Provide the [x, y] coordinate of the cell's center where the given text is located.  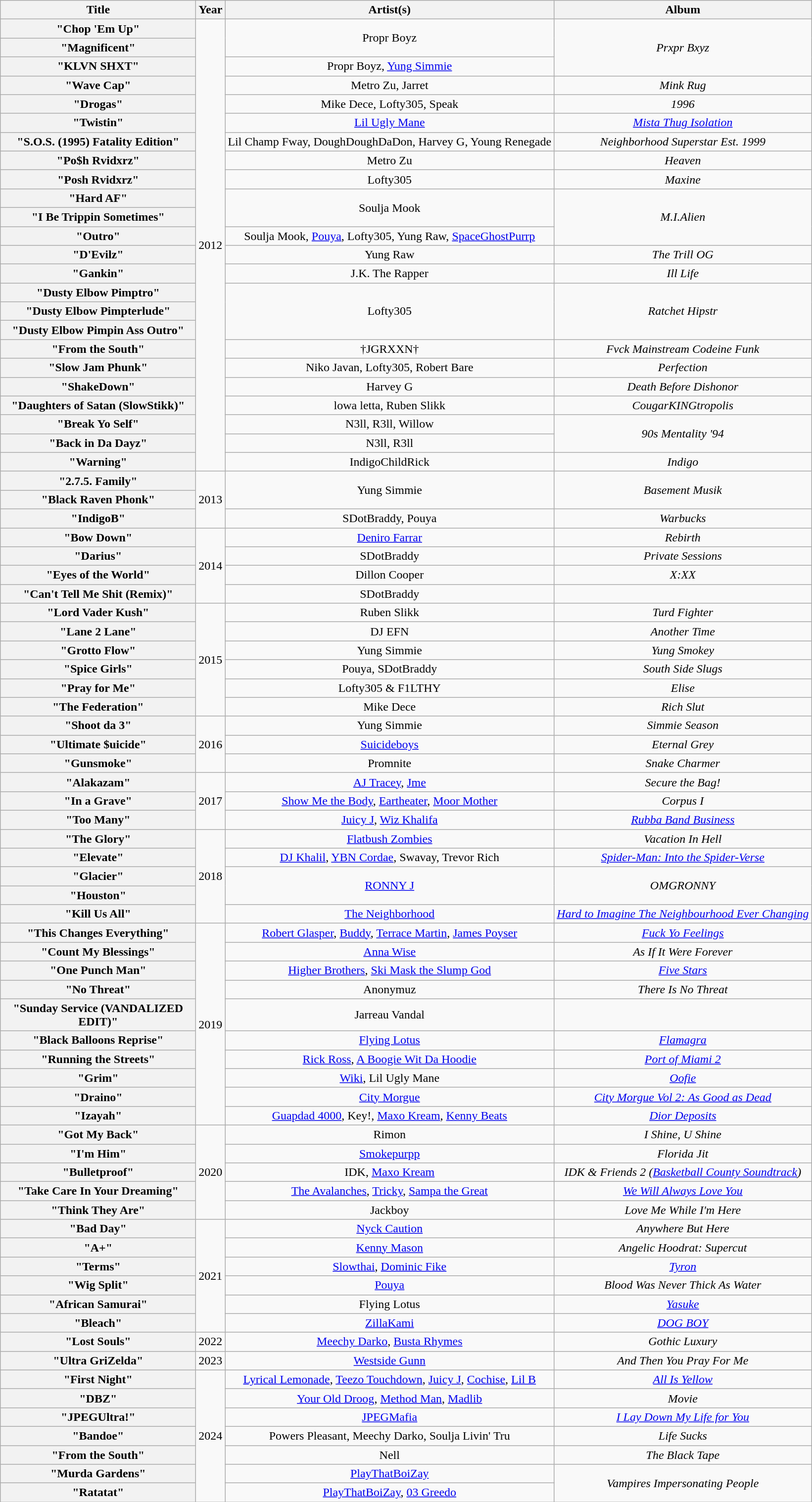
Deniro Farrar [390, 537]
2020 [211, 1172]
2019 [211, 1024]
Powers Pleasant, Meechy Darko, Soulja Livin' Tru [390, 1436]
"Think They Are" [98, 1210]
Juicy J, Wiz Khalifa [390, 820]
Ill Life [683, 274]
"Elevate" [98, 858]
2021 [211, 1276]
Five Stars [683, 970]
There Is No Threat [683, 989]
"I Be Trippin Sometimes" [98, 217]
"A+" [98, 1248]
"Spice Girls" [98, 669]
The Trill OG [683, 255]
Lyrical Lemonade, Teezo Touchdown, Juicy J, Cochise, Lil B [390, 1379]
"Lost Souls" [98, 1342]
"I'm Him" [98, 1154]
Tyron [683, 1266]
Eternal Grey [683, 744]
"Slow Jam Phunk" [98, 368]
90s Mentality '94 [683, 434]
"Black Balloons Reprise" [98, 1040]
Another Time [683, 631]
N3ll, R3ll [390, 443]
"Kill Us All" [98, 914]
Show Me the Body, Eartheater, Moor Mother [390, 801]
Mike Dece, Lofty305, Speak [390, 104]
OMGRONNY [683, 886]
AJ Tracey, Jme [390, 782]
Ruben Slikk [390, 613]
Fvck Mainstream Codeine Funk [683, 349]
PlayThatBoiZay, 03 Greedo [390, 1493]
"Bulletproof" [98, 1172]
"Bow Down" [98, 537]
"Bandoe" [98, 1436]
"Eyes of the World" [98, 575]
"Gunsmoke" [98, 763]
2013 [211, 499]
Nyck Caution [390, 1229]
"Dusty Elbow Pimpin Ass Outro" [98, 330]
"Po$h Rvidxrz" [98, 160]
ZillaKami [390, 1323]
Death Before Dishonor [683, 387]
"Ultra GriZelda" [98, 1360]
2015 [211, 660]
"The Glory" [98, 839]
2017 [211, 801]
Rubba Band Business [683, 820]
†JGRXXN† [390, 349]
"Izayah" [98, 1115]
Lofty305 & F1LTHY [390, 688]
lowa letta, Ruben Slikk [390, 405]
Spider-Man: Into the Spider-Verse [683, 858]
"Ultimate $uicide" [98, 744]
"First Night" [98, 1379]
Rich Slut [683, 707]
"Lane 2 Lane" [98, 631]
Mista Thug Isolation [683, 123]
DJ Khalil, YBN Cordae, Swavay, Trevor Rich [390, 858]
Title [98, 10]
Pouya, SDotBraddy [390, 669]
Lil Ugly Mane [390, 123]
Neighborhood Superstar Est. 1999 [683, 142]
Smokepurpp [390, 1154]
Prxpr Bxyz [683, 48]
"Murda Gardens" [98, 1474]
"Warning" [98, 462]
Rick Ross, A Boogie Wit Da Hoodie [390, 1059]
City Morgue [390, 1097]
DOG BOY [683, 1323]
"Drogas" [98, 104]
Life Sucks [683, 1436]
2014 [211, 565]
"In a Grave" [98, 801]
IDK & Friends 2 (Basketball County Soundtrack) [683, 1172]
The Black Tape [683, 1454]
Niko Javan, Lofty305, Robert Bare [390, 368]
Secure the Bag! [683, 782]
"Too Many" [98, 820]
Oofie [683, 1078]
"Bad Day" [98, 1229]
Flatbush Zombies [390, 839]
Flamagra [683, 1040]
"One Punch Man" [98, 970]
Kenny Mason [390, 1248]
"Take Care In Your Dreaming" [98, 1191]
J.K. The Rapper [390, 274]
Suicideboys [390, 744]
"Hard AF" [98, 198]
Simmie Season [683, 726]
PlayThatBoiZay [390, 1474]
Lil Champ Fway, DoughDoughDaDon, Harvey G, Young Renegade [390, 142]
Ratchet Hipstr [683, 311]
Fuck Yo Feelings [683, 933]
2022 [211, 1342]
"Grotto Flow" [98, 650]
DJ EFN [390, 631]
Yasuke [683, 1304]
"2.7.5. Family" [98, 481]
"Terms" [98, 1266]
"IndigoB" [98, 518]
Mike Dece [390, 707]
I Shine, U Shine [683, 1134]
"Lord Vader Kush" [98, 613]
Mink Rug [683, 85]
Florida Jit [683, 1154]
Yung Raw [390, 255]
"Can't Tell Me Shit (Remix)" [98, 594]
"No Threat" [98, 989]
And Then You Pray For Me [683, 1360]
"Ratatat" [98, 1493]
Turd Fighter [683, 613]
X:XX [683, 575]
City Morgue Vol 2: As Good as Dead [683, 1097]
Heaven [683, 160]
"The Federation" [98, 707]
Movie [683, 1398]
Higher Brothers, Ski Mask the Slump God [390, 970]
M.I.Alien [683, 217]
Jackboy [390, 1210]
"Pray for Me" [98, 688]
Elise [683, 688]
The Neighborhood [390, 914]
"Break Yo Self" [98, 424]
Promnite [390, 763]
"Daughters of Satan (SlowStikk)" [98, 405]
Dillon Cooper [390, 575]
2016 [211, 744]
Album [683, 10]
"Twistin" [98, 123]
Love Me While I'm Here [683, 1210]
Angelic Hoodrat: Supercut [683, 1248]
Metro Zu [390, 160]
Maxine [683, 179]
"Black Raven Phonk" [98, 499]
2012 [211, 245]
"Wave Cap" [98, 85]
Anna Wise [390, 952]
2024 [211, 1436]
Hard to Imagine The Neighbourhood Ever Changing [683, 914]
"Outro" [98, 236]
"Draino" [98, 1097]
Artist(s) [390, 10]
Jarreau Vandal [390, 1015]
Anywhere But Here [683, 1229]
Anonymuz [390, 989]
"This Changes Everything" [98, 933]
"Sunday Service (VANDALIZED EDIT)" [98, 1015]
"KLVN SHXT" [98, 66]
Vacation In Hell [683, 839]
Port of Miami 2 [683, 1059]
"Count My Blessings" [98, 952]
IndigoChildRick [390, 462]
"Glacier" [98, 876]
Soulja Mook [390, 207]
Gothic Luxury [683, 1342]
"D'Evilz" [98, 255]
Private Sessions [683, 556]
"Chop 'Em Up" [98, 29]
Wiki, Lil Ugly Mane [390, 1078]
"Gankin" [98, 274]
Rebirth [683, 537]
"Bleach" [98, 1323]
"Wig Split" [98, 1285]
Vampires Impersonating People [683, 1483]
Guapdad 4000, Key!, Maxo Kream, Kenny Beats [390, 1115]
"Houston" [98, 895]
"Running the Streets" [98, 1059]
Blood Was Never Thick As Water [683, 1285]
Slowthai, Dominic Fike [390, 1266]
"African Samurai" [98, 1304]
Pouya [390, 1285]
N3ll, R3ll, Willow [390, 424]
Warbucks [683, 518]
Perfection [683, 368]
Basement Musik [683, 490]
Yung Smokey [683, 650]
"DBZ" [98, 1398]
The Avalanches, Tricky, Sampa the Great [390, 1191]
2018 [211, 876]
Dior Deposits [683, 1115]
Propr Boyz, Yung Simmie [390, 66]
2023 [211, 1360]
We Will Always Love You [683, 1191]
"JPEGUltra!" [98, 1417]
Your Old Droog, Method Man, Madlib [390, 1398]
CougarKINGtropolis [683, 405]
As If It Were Forever [683, 952]
"Dusty Elbow Pimpterlude" [98, 311]
Indigo [683, 462]
"Dusty Elbow Pimptro" [98, 292]
Westside Gunn [390, 1360]
Meechy Darko, Busta Rhymes [390, 1342]
Metro Zu, Jarret [390, 85]
"S.O.S. (1995) Fatality Edition" [98, 142]
"ShakeDown" [98, 387]
"Shoot da 3" [98, 726]
JPEGMafia [390, 1417]
"Darius" [98, 556]
Propr Boyz [390, 38]
SDotBraddy, Pouya [390, 518]
Robert Glasper, Buddy, Terrace Martin, James Poyser [390, 933]
1996 [683, 104]
"Got My Back" [98, 1134]
"Posh Rvidxrz" [98, 179]
Rimon [390, 1134]
Snake Charmer [683, 763]
"Alakazam" [98, 782]
Year [211, 10]
Harvey G [390, 387]
"Back in Da Dayz" [98, 443]
South Side Slugs [683, 669]
"Magnificent" [98, 48]
RONNY J [390, 886]
All Is Yellow [683, 1379]
IDK, Maxo Kream [390, 1172]
Soulja Mook, Pouya, Lofty305, Yung Raw, SpaceGhostPurrp [390, 236]
I Lay Down My Life for You [683, 1417]
Corpus I [683, 801]
"Grim" [98, 1078]
Nell [390, 1454]
